Return [x, y] of the center of cell containing provided text 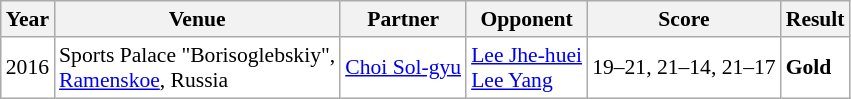
Lee Jhe-huei Lee Yang [526, 68]
Venue [197, 19]
2016 [28, 68]
Choi Sol-gyu [403, 68]
Score [684, 19]
Opponent [526, 19]
Result [816, 19]
Gold [816, 68]
Partner [403, 19]
Sports Palace "Borisoglebskiy",Ramenskoe, Russia [197, 68]
19–21, 21–14, 21–17 [684, 68]
Year [28, 19]
